Provide the [X, Y] coordinate of the cell's center where the given text is located.  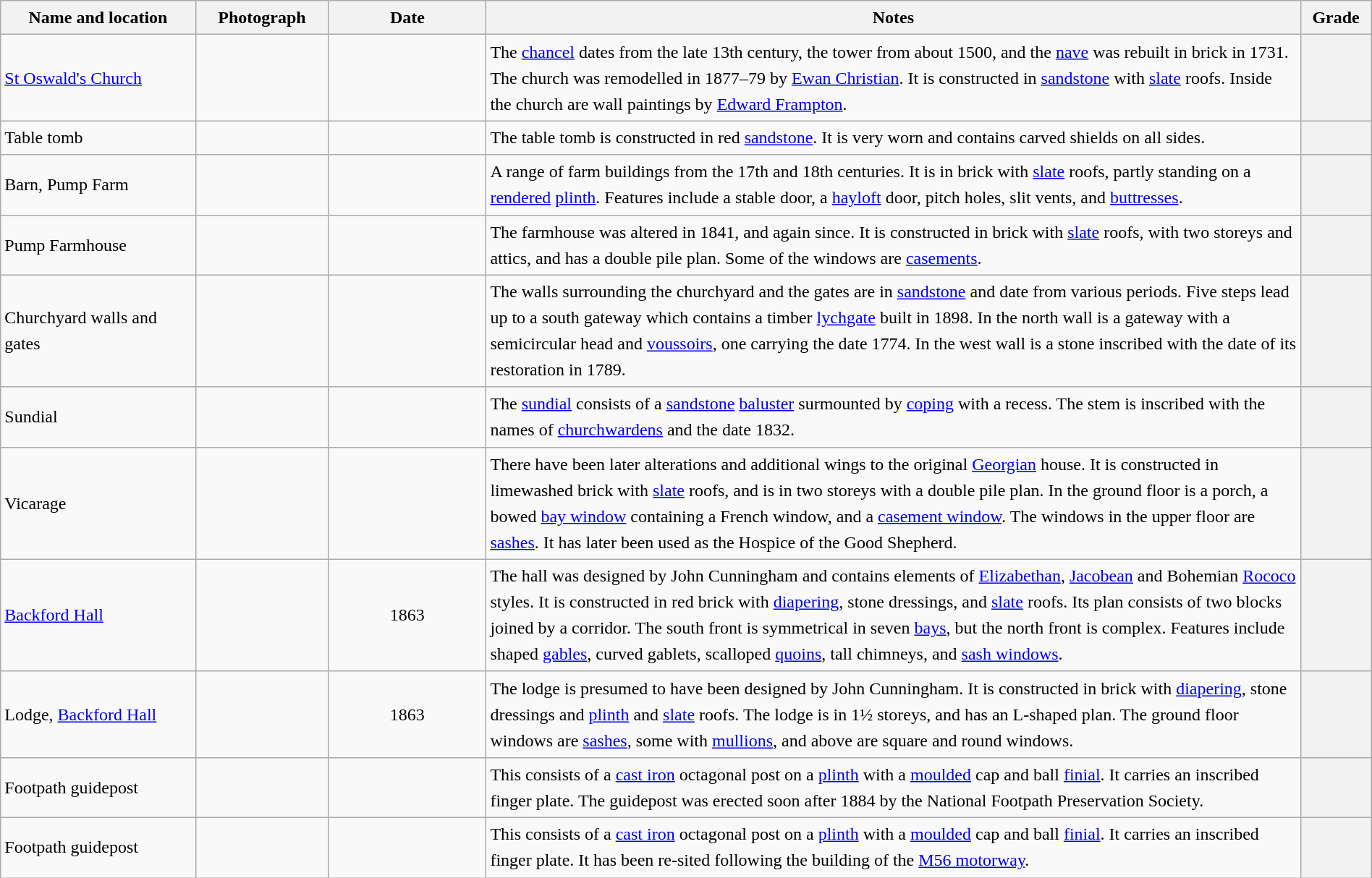
Date [407, 17]
Vicarage [98, 503]
Notes [893, 17]
The table tomb is constructed in red sandstone. It is very worn and contains carved shields on all sides. [893, 137]
Lodge, Backford Hall [98, 715]
Barn, Pump Farm [98, 185]
Churchyard walls and gates [98, 331]
St Oswald's Church [98, 78]
Grade [1336, 17]
Photograph [262, 17]
Name and location [98, 17]
Pump Farmhouse [98, 244]
Table tomb [98, 137]
Backford Hall [98, 615]
Sundial [98, 417]
